Extract the [X, Y] coordinate from the center of the cell holding the provided text.  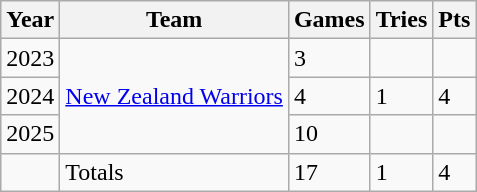
New Zealand Warriors [174, 96]
Games [329, 20]
Tries [402, 20]
Pts [454, 20]
2024 [30, 96]
3 [329, 58]
2025 [30, 134]
Totals [174, 172]
10 [329, 134]
Year [30, 20]
2023 [30, 58]
Team [174, 20]
17 [329, 172]
